Search for the cell housing the specified text and yield its [x, y] center coordinate. 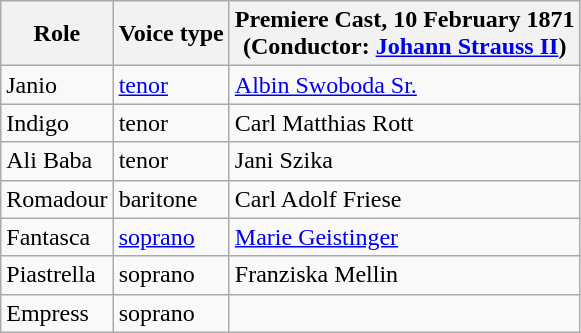
Indigo [57, 123]
Albin Swoboda Sr. [404, 85]
Fantasca [57, 237]
Piastrella [57, 275]
Romadour [57, 199]
Carl Matthias Rott [404, 123]
baritone [171, 199]
Franziska Mellin [404, 275]
Premiere Cast, 10 February 1871 (Conductor: Johann Strauss II) [404, 34]
Ali Baba [57, 161]
Jani Szika [404, 161]
Voice type [171, 34]
Carl Adolf Friese [404, 199]
Empress [57, 313]
Role [57, 34]
Marie Geistinger [404, 237]
Janio [57, 85]
